Provide the (x, y) coordinate of the cell's center where the given text is located.  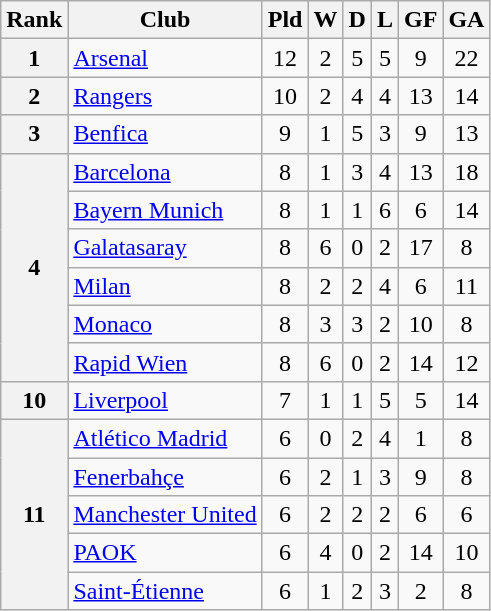
Rangers (165, 96)
Bayern Munich (165, 210)
Club (165, 20)
Milan (165, 286)
Arsenal (165, 58)
Rapid Wien (165, 362)
Atlético Madrid (165, 438)
Benfica (165, 134)
Monaco (165, 324)
GA (466, 20)
7 (285, 400)
GF (420, 20)
Saint-Étienne (165, 591)
Galatasaray (165, 248)
Rank (34, 20)
22 (466, 58)
Fenerbahçe (165, 477)
Pld (285, 20)
17 (420, 248)
W (326, 20)
Manchester United (165, 515)
D (357, 20)
Liverpool (165, 400)
Barcelona (165, 172)
L (384, 20)
PAOK (165, 553)
18 (466, 172)
